Locate the cell with the specified text and output its (x, y) center coordinate. 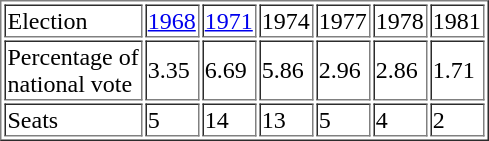
1981 (457, 20)
Seats (72, 120)
1977 (343, 20)
1.71 (457, 70)
3.35 (172, 70)
13 (286, 120)
2 (457, 120)
1971 (229, 20)
1968 (172, 20)
5.86 (286, 70)
14 (229, 120)
Election (72, 20)
1978 (400, 20)
6.69 (229, 70)
1974 (286, 20)
4 (400, 120)
2.96 (343, 70)
Percentage ofnational vote (72, 70)
2.86 (400, 70)
